Identify which cell holds the provided text, then report its [x, y] central coordinate. 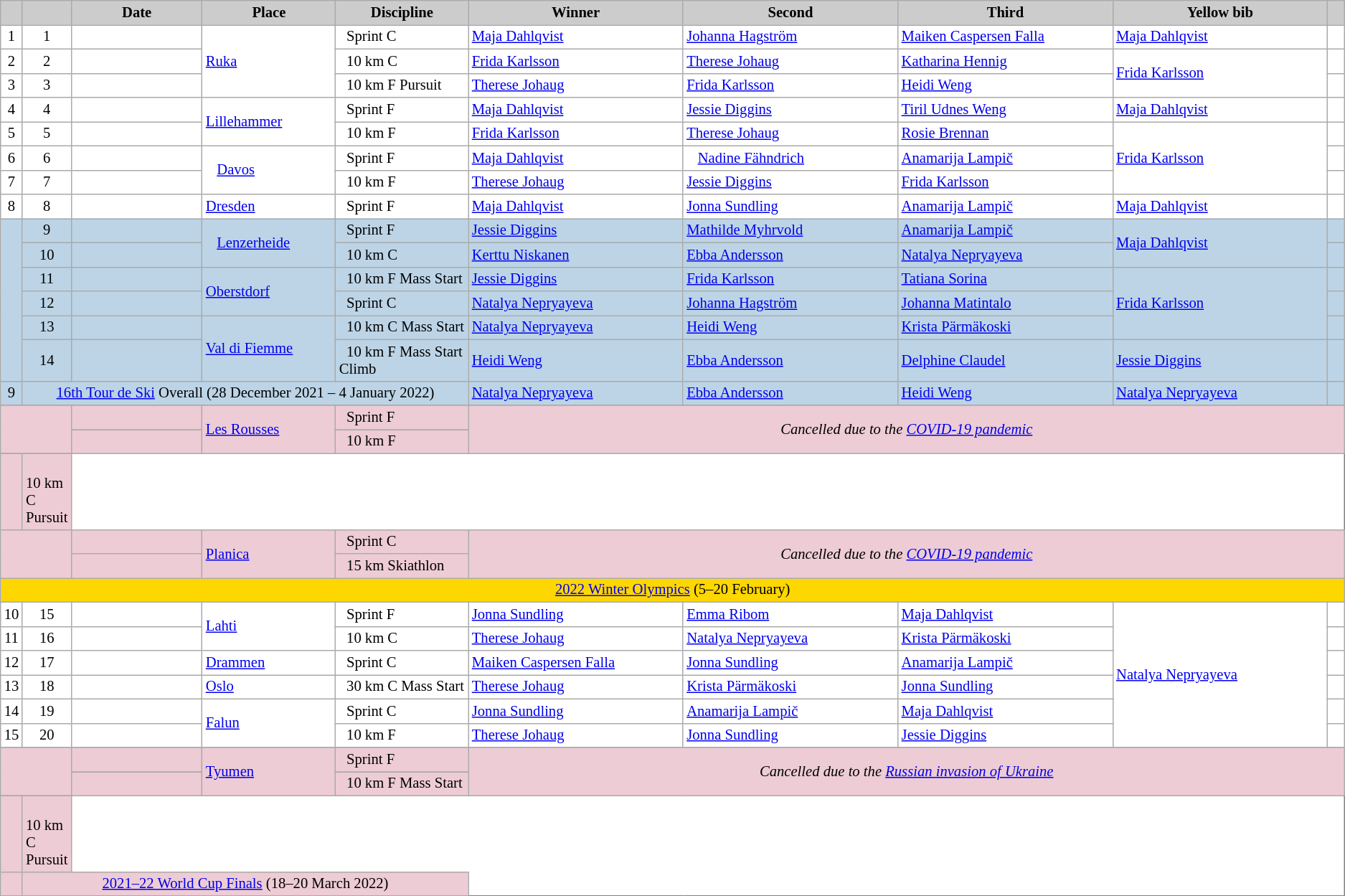
Lenzerheide [269, 242]
20 [47, 735]
Johanna Matintalo [1006, 303]
Oslo [269, 687]
10 km F Pursuit [402, 85]
Dresden [269, 206]
Drammen [269, 662]
Winner [575, 12]
Kerttu Niskanen [575, 255]
Second [791, 12]
Falun [269, 723]
Rosie Brennan [1006, 133]
Les Rousses [269, 429]
Nadine Fähndrich [791, 158]
Third [1006, 12]
15 km Skiathlon [402, 566]
Cancelled due to the Russian invasion of Ukraine [907, 772]
Lahti [269, 626]
Planica [269, 554]
19 [47, 711]
Discipline [402, 12]
10 km F Mass Start Climb [402, 360]
16th Tour de Ski Overall (28 December 2021 – 4 January 2022) [245, 393]
Emma Ribom [791, 614]
Tiril Udnes Weng [1006, 110]
Davos [269, 170]
30 km C Mass Start [402, 687]
Val di Fiemme [269, 348]
17 [47, 662]
16 [47, 638]
Tatiana Sorina [1006, 279]
Oberstdorf [269, 291]
Place [269, 12]
2022 Winter Olympics (5–20 February) [673, 590]
Ruka [269, 60]
Date [136, 12]
Mathilde Myhrvold [791, 230]
Tyumen [269, 772]
10 km C Mass Start [402, 327]
Yellow bib [1219, 12]
18 [47, 687]
Lillehammer [269, 122]
2021–22 World Cup Finals (18–20 March 2022) [245, 884]
Katharina Hennig [1006, 61]
Delphine Claudel [1006, 360]
